Extract the [x, y] coordinate from the center of the cell holding the provided text.  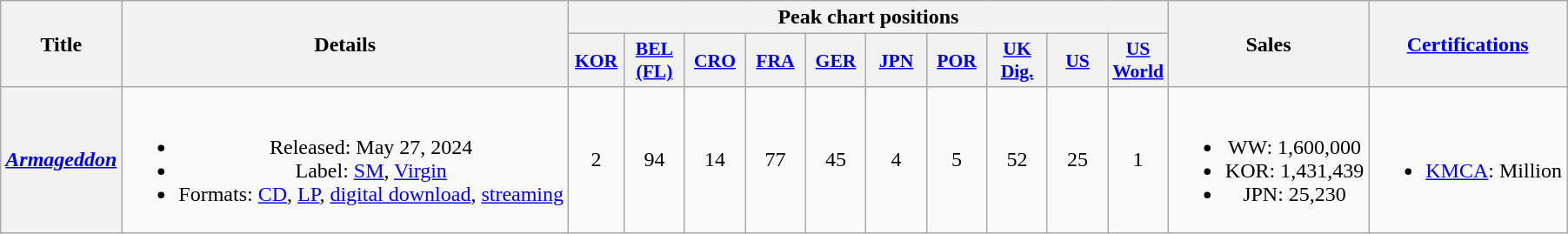
94 [655, 160]
5 [957, 160]
Peak chart positions [869, 17]
52 [1018, 160]
1 [1138, 160]
FRA [776, 61]
2 [597, 160]
77 [776, 160]
45 [836, 160]
GER [836, 61]
KOR [597, 61]
Details [345, 43]
Released: May 27, 2024Label: SM, VirginFormats: CD, LP, digital download, streaming [345, 160]
KMCA: Million [1468, 160]
Sales [1268, 43]
CRO [715, 61]
Armageddon [61, 160]
POR [957, 61]
BEL(FL) [655, 61]
14 [715, 160]
Title [61, 43]
US [1078, 61]
Certifications [1468, 43]
25 [1078, 160]
WW: 1,600,000KOR: 1,431,439JPN: 25,230 [1268, 160]
4 [897, 160]
UKDig. [1018, 61]
JPN [897, 61]
USWorld [1138, 61]
